Return (X, Y) of the center of cell containing provided text 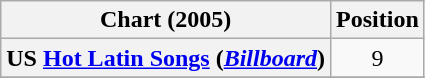
Chart (2005) (166, 20)
US Hot Latin Songs (Billboard) (166, 58)
Position (378, 20)
9 (378, 58)
